Locate the cell with the specified text and output its (X, Y) center coordinate. 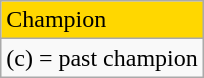
Champion (102, 20)
(c) = past champion (102, 58)
